Detect which cell encompasses the target text, then output its (x, y) center coordinate. 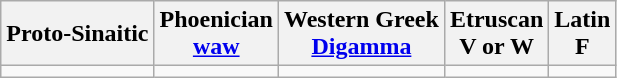
Western GreekDigamma (361, 34)
Phoenicianwaw (216, 34)
LatinF (582, 34)
EtruscanV or W (496, 34)
Proto-Sinaitic (78, 34)
